Search for the cell housing the specified text and yield its (x, y) center coordinate. 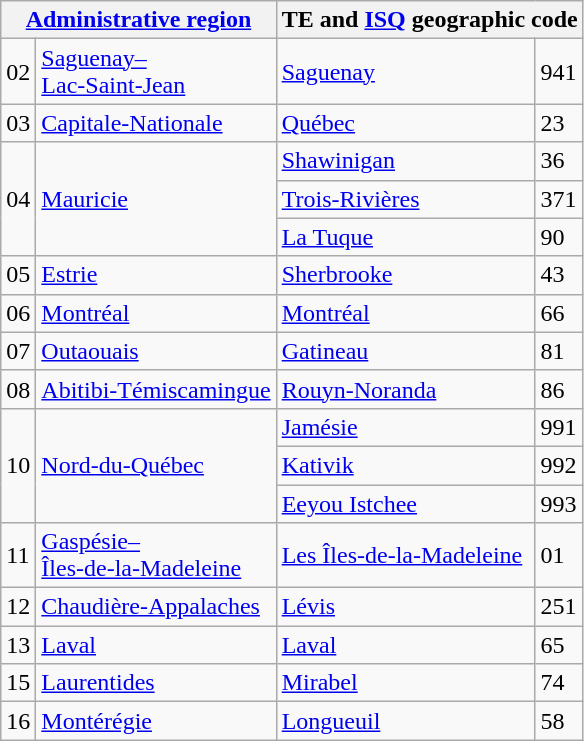
66 (559, 313)
81 (559, 351)
Lévis (406, 607)
58 (559, 721)
10 (18, 465)
251 (559, 607)
05 (18, 275)
06 (18, 313)
04 (18, 199)
02 (18, 72)
Saguenay (406, 72)
Shawinigan (406, 161)
Outaouais (156, 351)
90 (559, 237)
Eeyou Istchee (406, 503)
Abitibi-Témiscamingue (156, 389)
Les Îles-de-la-Madeleine (406, 556)
Gatineau (406, 351)
Laurentides (156, 683)
36 (559, 161)
991 (559, 427)
Nord-du-Québec (156, 465)
43 (559, 275)
Trois-Rivières (406, 199)
74 (559, 683)
Kativik (406, 465)
Capitale-Nationale (156, 123)
Longueuil (406, 721)
Sherbrooke (406, 275)
16 (18, 721)
12 (18, 607)
07 (18, 351)
Administrative region (138, 20)
01 (559, 556)
86 (559, 389)
993 (559, 503)
TE and ISQ geographic code (430, 20)
Gaspésie–Îles-de-la-Madeleine (156, 556)
371 (559, 199)
Chaudière-Appalaches (156, 607)
992 (559, 465)
La Tuque (406, 237)
15 (18, 683)
11 (18, 556)
Québec (406, 123)
Mauricie (156, 199)
Montérégie (156, 721)
08 (18, 389)
941 (559, 72)
Saguenay–Lac-Saint-Jean (156, 72)
Rouyn-Noranda (406, 389)
23 (559, 123)
03 (18, 123)
Estrie (156, 275)
Mirabel (406, 683)
Jamésie (406, 427)
13 (18, 645)
65 (559, 645)
